Determine the (x, y) coordinate at the center of the cell enclosing the given text.  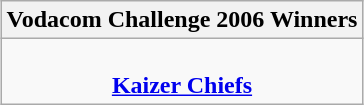
Kaizer Chiefs (182, 72)
Vodacom Challenge 2006 Winners (182, 20)
